Detect which cell encompasses the target text, then output its [X, Y] center coordinate. 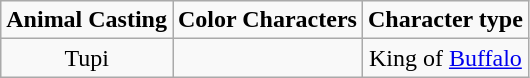
Tupi [87, 58]
Color Characters [267, 20]
Animal Casting [87, 20]
King of Buffalo [445, 58]
Character type [445, 20]
